Search for the cell housing the specified text and yield its [X, Y] center coordinate. 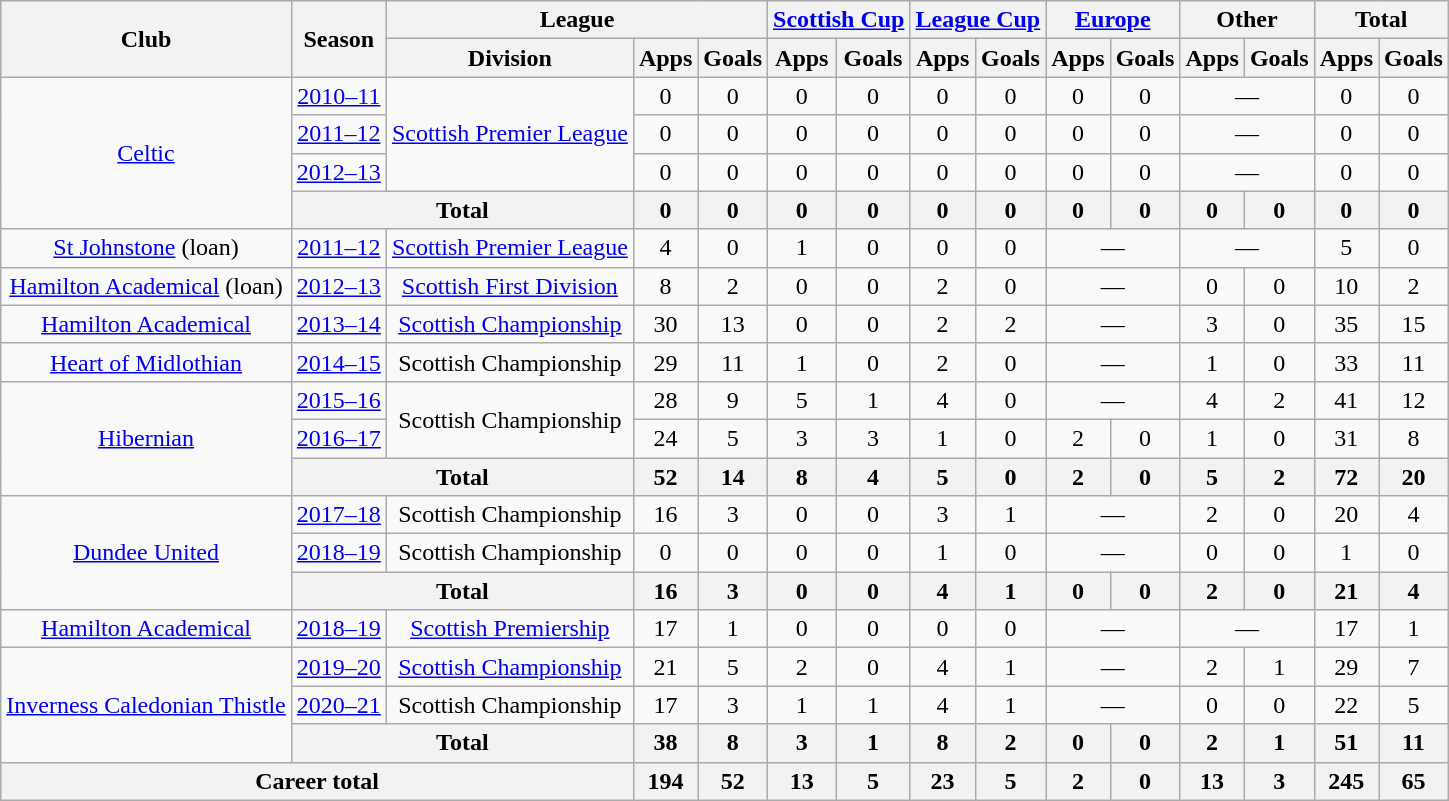
Season [338, 39]
194 [665, 781]
Scottish Premiership [510, 629]
41 [1346, 400]
Other [1247, 20]
35 [1346, 324]
2020–21 [338, 705]
38 [665, 743]
Club [146, 39]
51 [1346, 743]
Dundee United [146, 553]
2013–14 [338, 324]
Celtic [146, 153]
9 [733, 400]
Heart of Midlothian [146, 362]
Scottish Cup [839, 20]
Career total [318, 781]
Europe [1113, 20]
Hibernian [146, 438]
League Cup [978, 20]
245 [1346, 781]
28 [665, 400]
2017–18 [338, 515]
2019–20 [338, 667]
St Johnstone (loan) [146, 248]
65 [1414, 781]
League [576, 20]
23 [942, 781]
30 [665, 324]
31 [1346, 438]
72 [1346, 477]
24 [665, 438]
12 [1414, 400]
Inverness Caledonian Thistle [146, 705]
2016–17 [338, 438]
Hamilton Academical (loan) [146, 286]
7 [1414, 667]
Division [510, 58]
2014–15 [338, 362]
2015–16 [338, 400]
15 [1414, 324]
Scottish First Division [510, 286]
10 [1346, 286]
22 [1346, 705]
33 [1346, 362]
14 [733, 477]
2010–11 [338, 96]
